Extract the [X, Y] coordinate from the center of the cell holding the provided text.  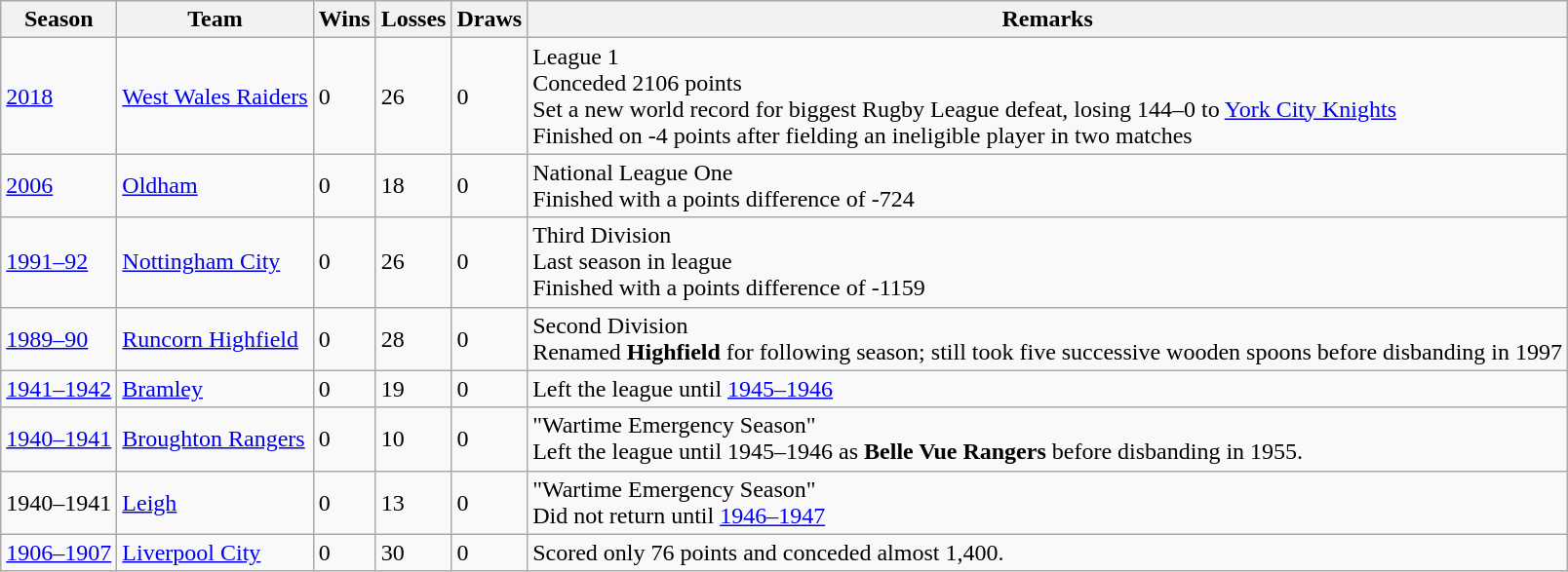
West Wales Raiders [215, 95]
"Wartime Emergency Season"Left the league until 1945–1946 as Belle Vue Rangers before disbanding in 1955. [1047, 439]
1906–1907 [59, 553]
10 [413, 439]
Second DivisionRenamed Highfield for following season; still took five successive wooden spoons before disbanding in 1997 [1047, 339]
Scored only 76 points and conceded almost 1,400. [1047, 553]
Season [59, 19]
18 [413, 185]
Draws [490, 19]
19 [413, 389]
Bramley [215, 389]
30 [413, 553]
2006 [59, 185]
Liverpool City [215, 553]
Third DivisionLast season in league Finished with a points difference of -1159 [1047, 262]
1991–92 [59, 262]
Leigh [215, 503]
Team [215, 19]
1989–90 [59, 339]
Broughton Rangers [215, 439]
Nottingham City [215, 262]
Runcorn Highfield [215, 339]
Wins [344, 19]
"Wartime Emergency Season"Did not return until 1946–1947 [1047, 503]
National League OneFinished with a points difference of -724 [1047, 185]
1941–1942 [59, 389]
Losses [413, 19]
Oldham [215, 185]
2018 [59, 95]
Remarks [1047, 19]
13 [413, 503]
Left the league until 1945–1946 [1047, 389]
28 [413, 339]
